Output the [x, y] coordinate of the center of the cell containing the given text.  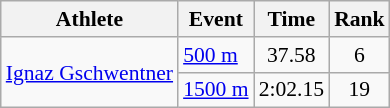
1500 m [216, 90]
6 [360, 55]
Ignaz Gschwentner [90, 72]
Time [292, 19]
Rank [360, 19]
500 m [216, 55]
19 [360, 90]
Athlete [90, 19]
Event [216, 19]
2:02.15 [292, 90]
37.58 [292, 55]
